Find where the given text appears and provide that cell's center as [X, Y] coordinate. 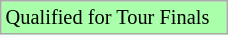
Qualified for Tour Finals [114, 17]
